Scan for the cell matching the given text and deliver its (X, Y) coordinate at center. 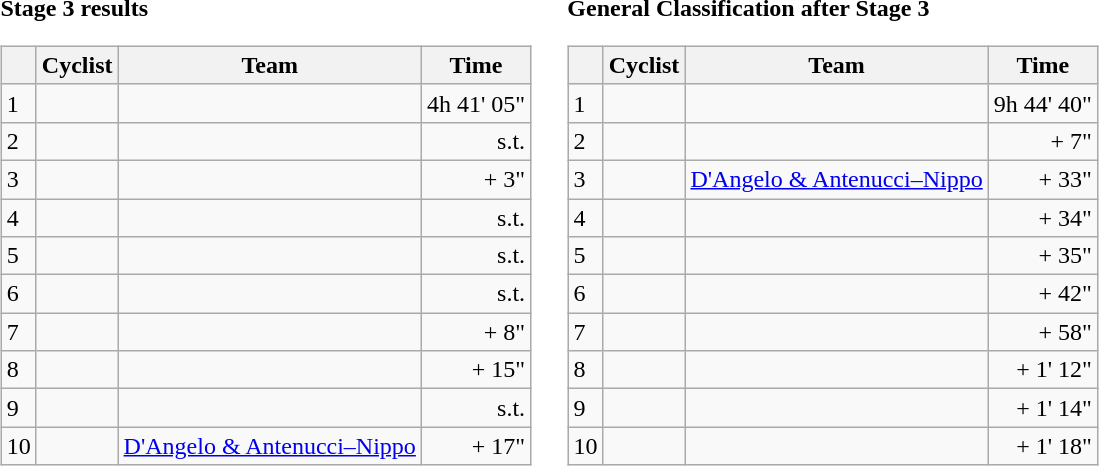
+ 1' 18" (1042, 446)
+ 1' 14" (1042, 408)
4h 41' 05" (476, 103)
+ 3" (476, 179)
+ 17" (476, 446)
+ 33" (1042, 179)
+ 15" (476, 370)
+ 7" (1042, 141)
9h 44' 40" (1042, 103)
+ 34" (1042, 217)
+ 42" (1042, 294)
+ 8" (476, 332)
+ 35" (1042, 256)
+ 58" (1042, 332)
+ 1' 12" (1042, 370)
